Extract the (X, Y) coordinate from the center of the cell holding the provided text.  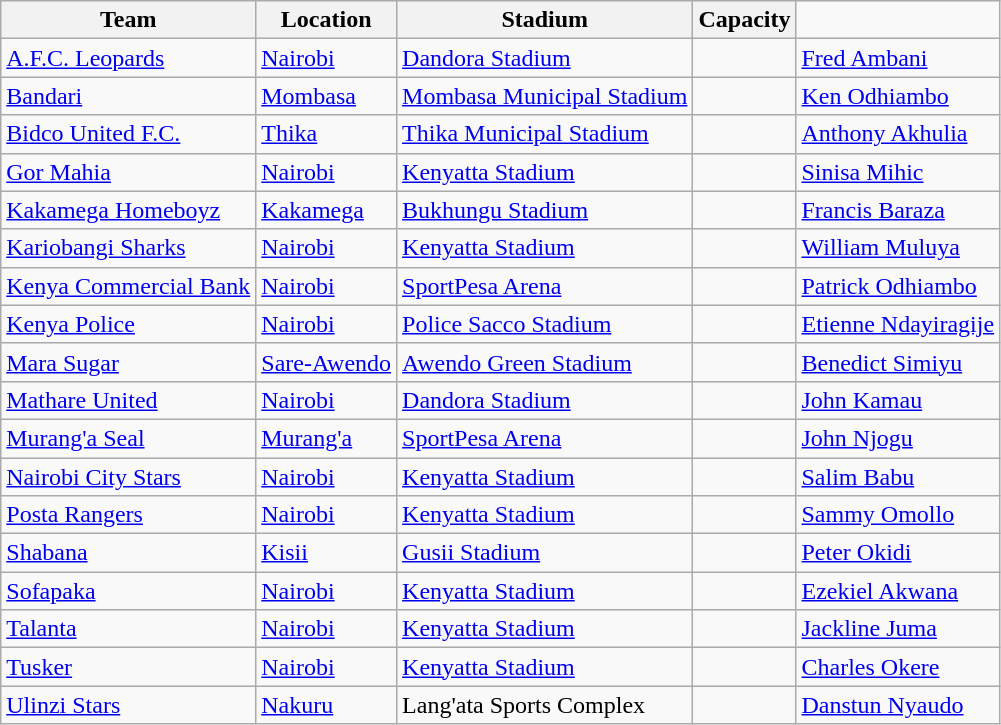
Peter Okidi (898, 553)
Kisii (326, 553)
Capacity (744, 20)
Ken Odhiambo (898, 96)
Bukhungu Stadium (545, 210)
Charles Okere (898, 667)
Bidco United F.C. (128, 134)
Kakamega Homeboyz (128, 210)
Mathare United (128, 400)
Sare-Awendo (326, 362)
Police Sacco Stadium (545, 324)
Bandari (128, 96)
Gor Mahia (128, 172)
Stadium (545, 20)
Talanta (128, 629)
Mombasa Municipal Stadium (545, 96)
Patrick Odhiambo (898, 286)
Team (128, 20)
Ulinzi Stars (128, 705)
Gusii Stadium (545, 553)
John Kamau (898, 400)
Salim Babu (898, 477)
Kenya Commercial Bank (128, 286)
William Muluya (898, 248)
Anthony Akhulia (898, 134)
Nakuru (326, 705)
Murang'a Seal (128, 438)
Awendo Green Stadium (545, 362)
Sammy Omollo (898, 515)
Thika Municipal Stadium (545, 134)
Tusker (128, 667)
Mombasa (326, 96)
Fred Ambani (898, 58)
Kenya Police (128, 324)
Francis Baraza (898, 210)
Mara Sugar (128, 362)
Sofapaka (128, 591)
Ezekiel Akwana (898, 591)
Danstun Nyaudo (898, 705)
Shabana (128, 553)
Nairobi City Stars (128, 477)
Thika (326, 134)
A.F.C. Leopards (128, 58)
Posta Rangers (128, 515)
Lang'ata Sports Complex (545, 705)
Benedict Simiyu (898, 362)
John Njogu (898, 438)
Jackline Juma (898, 629)
Kakamega (326, 210)
Etienne Ndayiragije (898, 324)
Sinisa Mihic (898, 172)
Murang'a (326, 438)
Kariobangi Sharks (128, 248)
Location (326, 20)
